Locate the cell with the specified text and output its [X, Y] center coordinate. 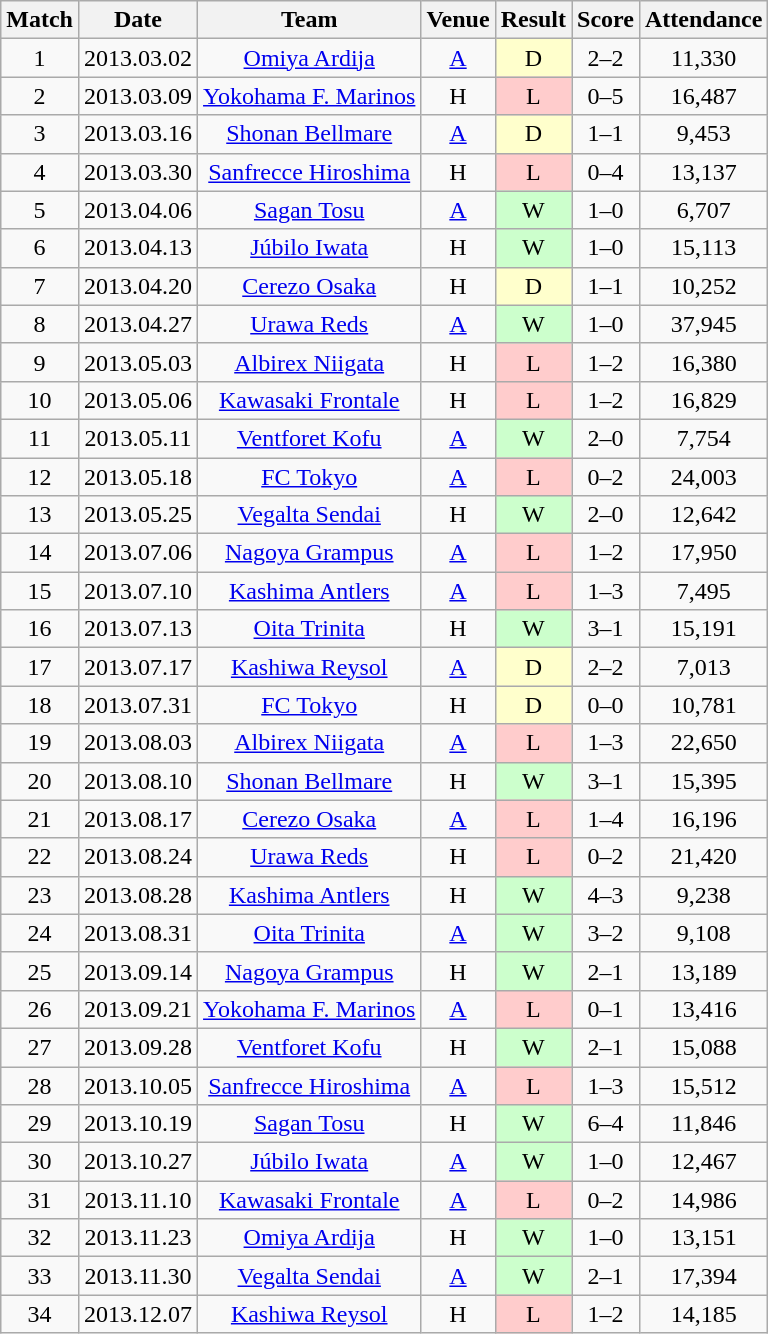
9,108 [703, 933]
28 [40, 1085]
15,113 [703, 248]
6 [40, 248]
30 [40, 1162]
5 [40, 210]
14,986 [703, 1200]
15,088 [703, 1047]
0–1 [606, 1009]
Result [533, 20]
0–5 [606, 96]
34 [40, 1314]
2013.08.10 [138, 781]
13,137 [703, 172]
7,013 [703, 667]
9,453 [703, 134]
2013.04.06 [138, 210]
33 [40, 1276]
2013.05.18 [138, 477]
7 [40, 286]
2013.08.03 [138, 743]
18 [40, 705]
22,650 [703, 743]
13 [40, 515]
2013.11.10 [138, 1200]
20 [40, 781]
2013.08.31 [138, 933]
17,950 [703, 553]
3–2 [606, 933]
Venue [458, 20]
2013.08.17 [138, 819]
13,416 [703, 1009]
16,829 [703, 400]
19 [40, 743]
7,754 [703, 438]
2013.10.27 [138, 1162]
2013.04.27 [138, 324]
10 [40, 400]
21 [40, 819]
Attendance [703, 20]
16,380 [703, 362]
27 [40, 1047]
13,151 [703, 1238]
24 [40, 933]
10,252 [703, 286]
2013.05.11 [138, 438]
15,395 [703, 781]
2013.05.06 [138, 400]
2013.03.30 [138, 172]
25 [40, 971]
6,707 [703, 210]
11,846 [703, 1124]
31 [40, 1200]
16,487 [703, 96]
0–4 [606, 172]
15 [40, 591]
3 [40, 134]
2013.04.13 [138, 248]
2013.07.13 [138, 629]
2013.11.30 [138, 1276]
2013.12.07 [138, 1314]
14 [40, 553]
Team [310, 20]
2013.03.09 [138, 96]
Date [138, 20]
15,191 [703, 629]
2013.10.19 [138, 1124]
1–4 [606, 819]
2013.05.25 [138, 515]
12,642 [703, 515]
26 [40, 1009]
2013.07.10 [138, 591]
Match [40, 20]
21,420 [703, 857]
29 [40, 1124]
6–4 [606, 1124]
2013.04.20 [138, 286]
16,196 [703, 819]
2013.09.28 [138, 1047]
11 [40, 438]
17,394 [703, 1276]
2013.05.03 [138, 362]
10,781 [703, 705]
14,185 [703, 1314]
2013.07.06 [138, 553]
1 [40, 58]
16 [40, 629]
23 [40, 895]
12,467 [703, 1162]
2013.09.14 [138, 971]
9,238 [703, 895]
2013.09.21 [138, 1009]
2013.08.24 [138, 857]
2013.03.02 [138, 58]
7,495 [703, 591]
2013.11.23 [138, 1238]
15,512 [703, 1085]
2013.07.31 [138, 705]
2013.08.28 [138, 895]
37,945 [703, 324]
17 [40, 667]
4–3 [606, 895]
22 [40, 857]
13,189 [703, 971]
2013.03.16 [138, 134]
Score [606, 20]
12 [40, 477]
24,003 [703, 477]
11,330 [703, 58]
9 [40, 362]
0–0 [606, 705]
2013.07.17 [138, 667]
8 [40, 324]
2 [40, 96]
32 [40, 1238]
4 [40, 172]
2013.10.05 [138, 1085]
